Determine the (x, y) coordinate at the center of the cell enclosing the given text.  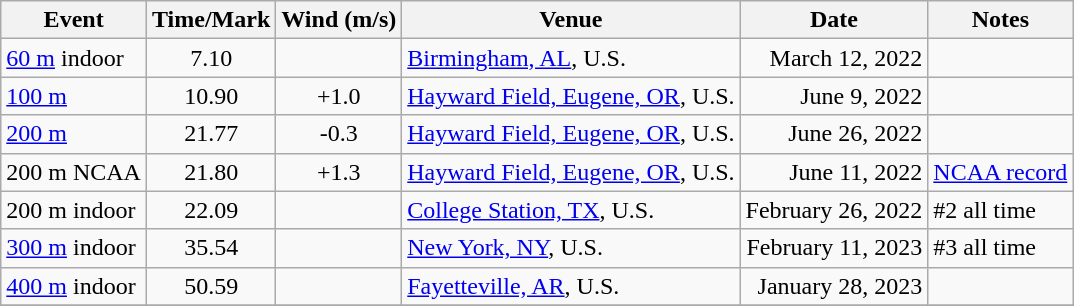
Birmingham, AL, U.S. (571, 58)
100 m (74, 96)
400 m indoor (74, 286)
Event (74, 20)
50.59 (210, 286)
+1.0 (339, 96)
22.09 (210, 210)
Fayetteville, AR, U.S. (571, 286)
200 m indoor (74, 210)
10.90 (210, 96)
New York, NY, U.S. (571, 248)
7.10 (210, 58)
Date (834, 20)
Venue (571, 20)
#2 all time (1000, 210)
February 26, 2022 (834, 210)
February 11, 2023 (834, 248)
College Station, TX, U.S. (571, 210)
35.54 (210, 248)
-0.3 (339, 134)
#3 all time (1000, 248)
Notes (1000, 20)
300 m indoor (74, 248)
21.77 (210, 134)
Time/Mark (210, 20)
June 9, 2022 (834, 96)
June 11, 2022 (834, 172)
March 12, 2022 (834, 58)
200 m NCAA (74, 172)
NCAA record (1000, 172)
June 26, 2022 (834, 134)
+1.3 (339, 172)
January 28, 2023 (834, 286)
60 m indoor (74, 58)
200 m (74, 134)
Wind (m/s) (339, 20)
21.80 (210, 172)
